Locate the cell with the specified text and output its [x, y] center coordinate. 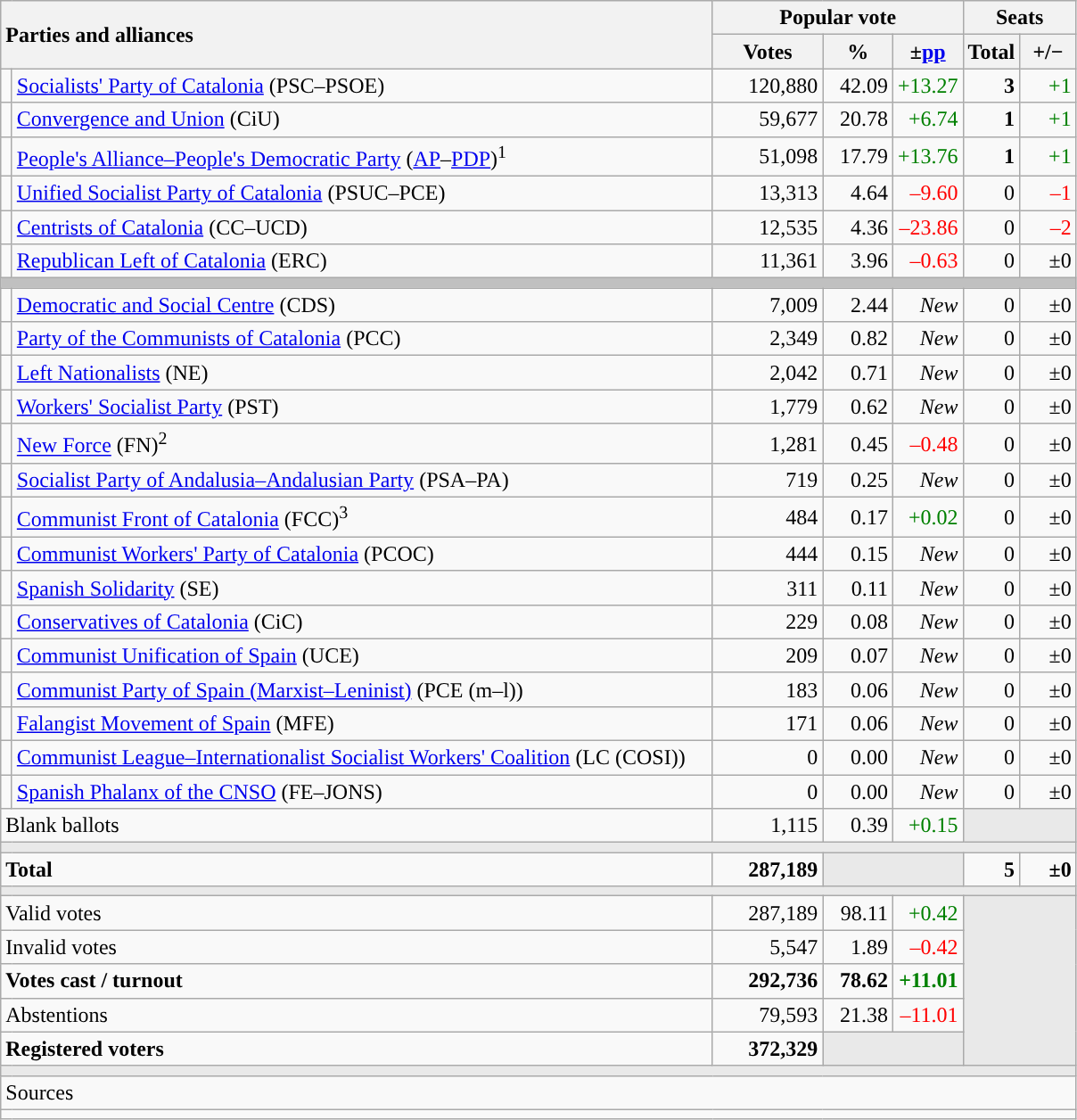
+0.02 [927, 517]
Spanish Phalanx of the CNSO (FE–JONS) [362, 792]
2.44 [858, 305]
0.45 [858, 444]
–0.63 [927, 261]
11,361 [768, 261]
0.17 [858, 517]
Workers' Socialist Party (PST) [362, 407]
20.78 [858, 119]
Votes cast / turnout [357, 981]
±pp [927, 52]
171 [768, 724]
1,779 [768, 407]
3.96 [858, 261]
Conservatives of Catalonia (CiC) [362, 622]
12,535 [768, 227]
Communist League–Internationalist Socialist Workers' Coalition (LC (COSI)) [362, 758]
311 [768, 588]
78.62 [858, 981]
0.82 [858, 339]
4.64 [858, 194]
1,115 [768, 826]
1,281 [768, 444]
–1 [1048, 194]
5 [991, 869]
7,009 [768, 305]
% [858, 52]
0.15 [858, 554]
3 [991, 86]
719 [768, 481]
Left Nationalists (NE) [362, 373]
Popular vote [838, 18]
Communist Workers' Party of Catalonia (PCOC) [362, 554]
292,736 [768, 981]
Democratic and Social Centre (CDS) [362, 305]
Falangist Movement of Spain (MFE) [362, 724]
+0.42 [927, 913]
–11.01 [927, 1015]
13,313 [768, 194]
372,329 [768, 1049]
Socialist Party of Andalusia–Andalusian Party (PSA–PA) [362, 481]
Communist Front of Catalonia (FCC)3 [362, 517]
–0.42 [927, 947]
+/− [1048, 52]
5,547 [768, 947]
79,593 [768, 1015]
People's Alliance–People's Democratic Party (AP–PDP)1 [362, 157]
51,098 [768, 157]
0.62 [858, 407]
–2 [1048, 227]
Sources [538, 1092]
0.08 [858, 622]
484 [768, 517]
4.36 [858, 227]
0.71 [858, 373]
–9.60 [927, 194]
120,880 [768, 86]
Parties and alliances [357, 35]
+6.74 [927, 119]
–23.86 [927, 227]
+11.01 [927, 981]
Socialists' Party of Catalonia (PSC–PSOE) [362, 86]
+0.15 [927, 826]
21.38 [858, 1015]
Unified Socialist Party of Catalonia (PSUC–PCE) [362, 194]
183 [768, 689]
0.39 [858, 826]
Valid votes [357, 913]
–0.48 [927, 444]
Centrists of Catalonia (CC–UCD) [362, 227]
Convergence and Union (CiU) [362, 119]
0.07 [858, 655]
229 [768, 622]
+13.76 [927, 157]
0.11 [858, 588]
Votes [768, 52]
Party of the Communists of Catalonia (PCC) [362, 339]
Republican Left of Catalonia (ERC) [362, 261]
98.11 [858, 913]
444 [768, 554]
209 [768, 655]
1.89 [858, 947]
Registered voters [357, 1049]
Seats [1020, 18]
Abstentions [357, 1015]
17.79 [858, 157]
0.25 [858, 481]
Spanish Solidarity (SE) [362, 588]
Communist Party of Spain (Marxist–Leninist) (PCE (m–l)) [362, 689]
2,349 [768, 339]
2,042 [768, 373]
42.09 [858, 86]
Communist Unification of Spain (UCE) [362, 655]
+13.27 [927, 86]
Invalid votes [357, 947]
New Force (FN)2 [362, 444]
59,677 [768, 119]
Blank ballots [357, 826]
